Search for the cell housing the specified text and yield its (X, Y) center coordinate. 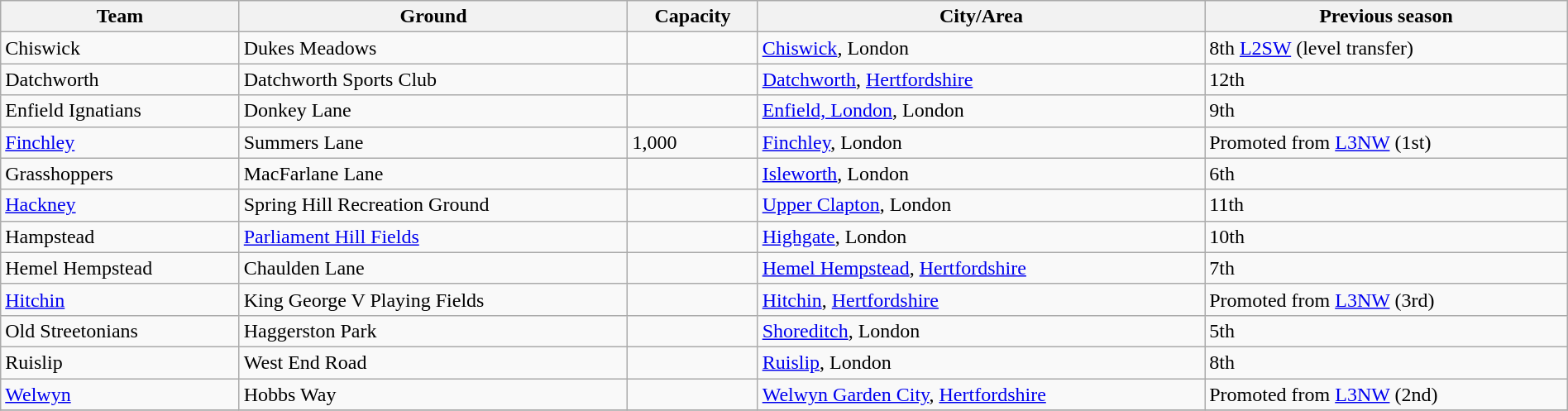
Parliament Hill Fields (433, 237)
Chiswick (120, 48)
Upper Clapton, London (981, 205)
Capacity (693, 17)
Highgate, London (981, 237)
Chiswick, London (981, 48)
Datchworth Sports Club (433, 79)
Hitchin (120, 299)
Hemel Hempstead (120, 268)
Hobbs Way (433, 394)
Hemel Hempstead, Hertfordshire (981, 268)
Grasshoppers (120, 174)
9th (1386, 111)
Spring Hill Recreation Ground (433, 205)
Team (120, 17)
City/Area (981, 17)
Welwyn (120, 394)
Old Streetonians (120, 331)
Datchworth, Hertfordshire (981, 79)
West End Road (433, 362)
Haggerston Park (433, 331)
Promoted from L3NW (1st) (1386, 142)
Hackney (120, 205)
10th (1386, 237)
Chaulden Lane (433, 268)
Hampstead (120, 237)
8th L2SW (level transfer) (1386, 48)
Isleworth, London (981, 174)
Previous season (1386, 17)
Hitchin, Hertfordshire (981, 299)
Finchley, London (981, 142)
8th (1386, 362)
King George V Playing Fields (433, 299)
Finchley (120, 142)
Enfield, London, London (981, 111)
Ruislip (120, 362)
Promoted from L3NW (3rd) (1386, 299)
Promoted from L3NW (2nd) (1386, 394)
Summers Lane (433, 142)
12th (1386, 79)
Welwyn Garden City, Hertfordshire (981, 394)
6th (1386, 174)
MacFarlane Lane (433, 174)
7th (1386, 268)
1,000 (693, 142)
Enfield Ignatians (120, 111)
Ground (433, 17)
Donkey Lane (433, 111)
11th (1386, 205)
Datchworth (120, 79)
Shoreditch, London (981, 331)
Dukes Meadows (433, 48)
5th (1386, 331)
Ruislip, London (981, 362)
